For the text-containing cell, return its midpoint in (x, y) coordinate format. 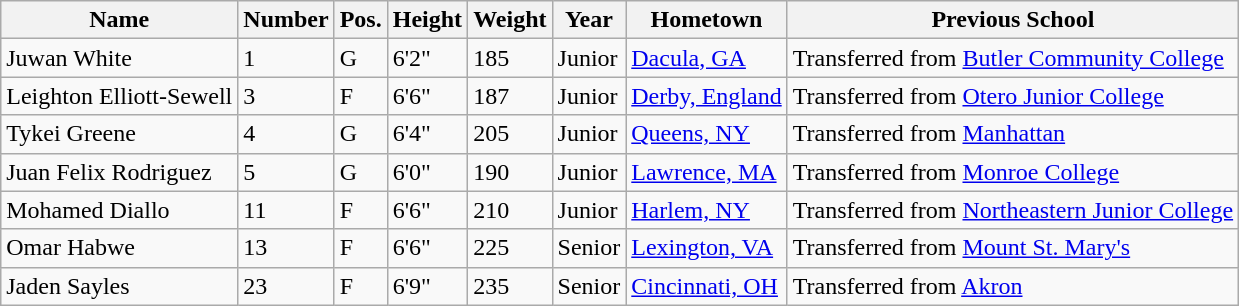
3 (286, 96)
Transferred from Butler Community College (1012, 58)
4 (286, 134)
Name (120, 20)
Derby, England (706, 96)
235 (510, 286)
6'0" (427, 172)
Tykei Greene (120, 134)
Queens, NY (706, 134)
23 (286, 286)
Previous School (1012, 20)
185 (510, 58)
6'2" (427, 58)
Dacula, GA (706, 58)
187 (510, 96)
Weight (510, 20)
6'4" (427, 134)
Lawrence, MA (706, 172)
Year (589, 20)
13 (286, 248)
Number (286, 20)
Height (427, 20)
205 (510, 134)
Transferred from Otero Junior College (1012, 96)
Hometown (706, 20)
Jaden Sayles (120, 286)
Harlem, NY (706, 210)
Transferred from Akron (1012, 286)
Juan Felix Rodriguez (120, 172)
6'9" (427, 286)
11 (286, 210)
Juwan White (120, 58)
Transferred from Manhattan (1012, 134)
Transferred from Northeastern Junior College (1012, 210)
190 (510, 172)
1 (286, 58)
Pos. (360, 20)
Lexington, VA (706, 248)
Cincinnati, OH (706, 286)
Leighton Elliott-Sewell (120, 96)
Omar Habwe (120, 248)
225 (510, 248)
Transferred from Mount St. Mary's (1012, 248)
Transferred from Monroe College (1012, 172)
5 (286, 172)
210 (510, 210)
Mohamed Diallo (120, 210)
